Determine the [X, Y] coordinate at the center of the cell enclosing the given text.  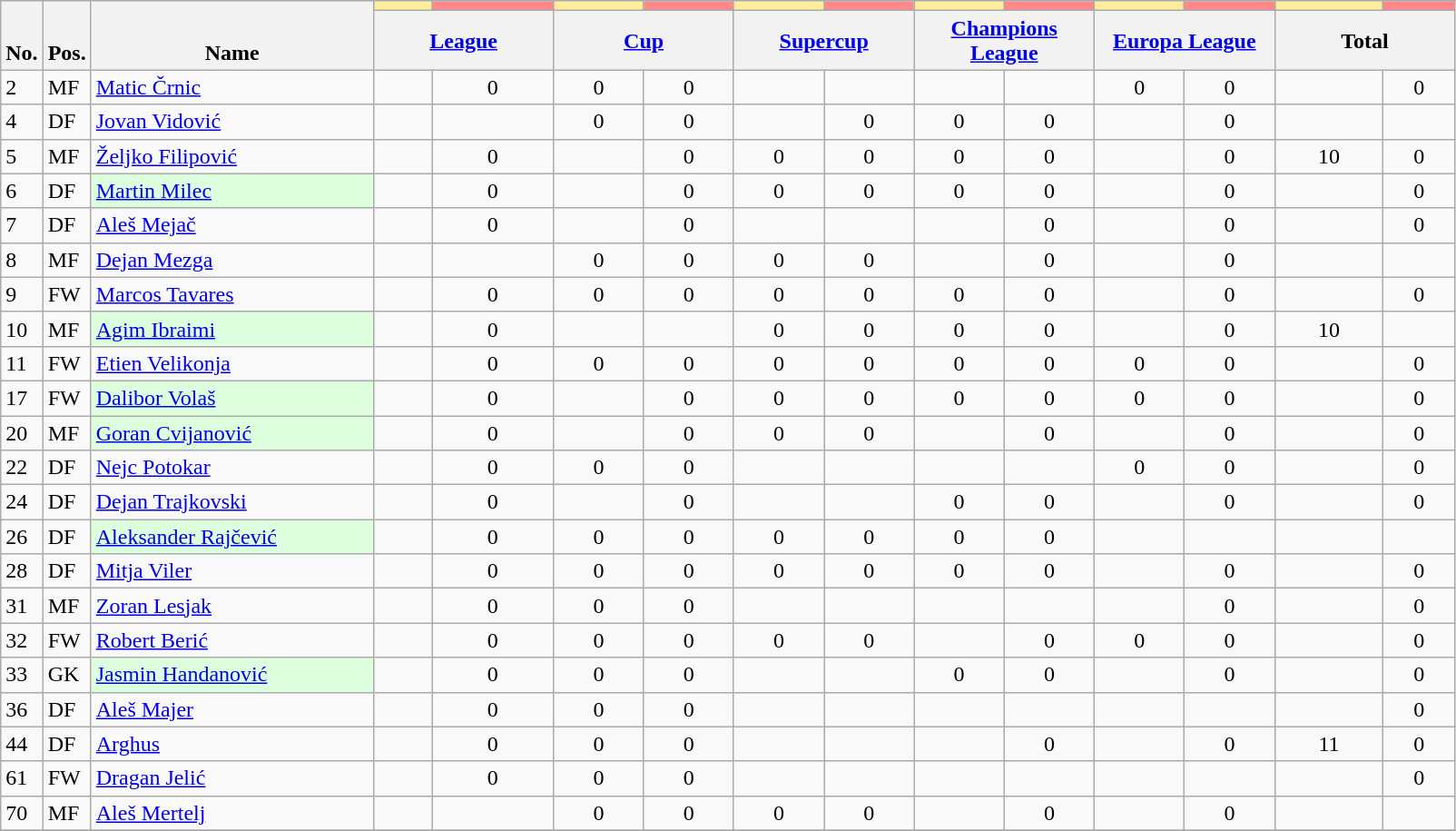
Robert Berić [232, 640]
Matic Črnic [232, 87]
6 [22, 191]
Agim Ibraimi [232, 329]
20 [22, 433]
36 [22, 709]
Aleš Mertelj [232, 813]
Supercup [824, 40]
Arghus [232, 744]
8 [22, 260]
9 [22, 294]
Goran Cvijanović [232, 433]
70 [22, 813]
32 [22, 640]
Dalibor Volaš [232, 398]
2 [22, 87]
7 [22, 225]
31 [22, 606]
No. [22, 35]
Name [232, 35]
24 [22, 502]
Marcos Tavares [232, 294]
Nejc Potokar [232, 468]
Dejan Trajkovski [232, 502]
Aleš Mejač [232, 225]
33 [22, 675]
26 [22, 537]
Etien Velikonja [232, 363]
17 [22, 398]
GK [67, 675]
Dragan Jelić [232, 778]
Europa League [1185, 40]
61 [22, 778]
5 [22, 156]
Dejan Mezga [232, 260]
Željko Filipović [232, 156]
Aleksander Rajčević [232, 537]
Martin Milec [232, 191]
Total [1365, 40]
Champions League [1004, 40]
Aleš Majer [232, 709]
League [463, 40]
Jasmin Handanović [232, 675]
4 [22, 122]
44 [22, 744]
Cup [644, 40]
Jovan Vidović [232, 122]
Pos. [67, 35]
Zoran Lesjak [232, 606]
Mitja Viler [232, 571]
28 [22, 571]
22 [22, 468]
